Pinpoint the cell where the given text exists, returning its [X, Y] midpoint coordinate. 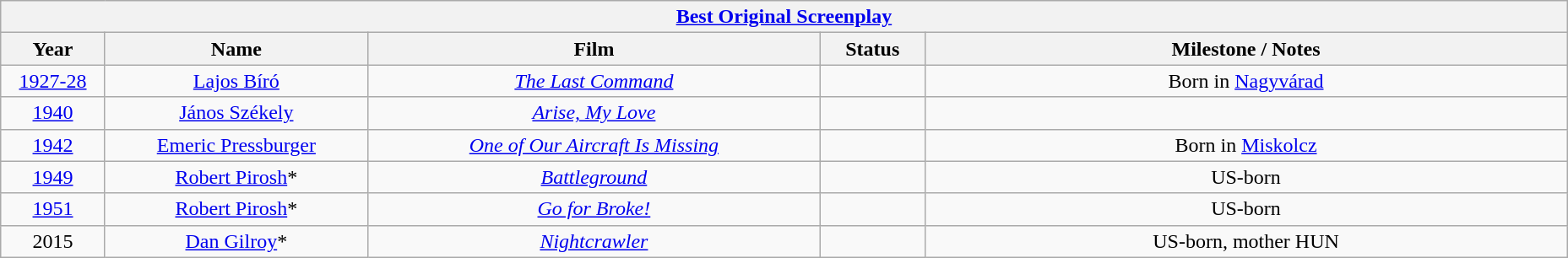
Year [53, 49]
The Last Command [594, 81]
Status [872, 49]
1949 [53, 177]
1951 [53, 209]
Dan Gilroy* [236, 241]
Film [594, 49]
Battleground [594, 177]
János Székely [236, 113]
Name [236, 49]
Milestone / Notes [1246, 49]
Lajos Bíró [236, 81]
One of Our Aircraft Is Missing [594, 145]
Born in Miskolcz [1246, 145]
Go for Broke! [594, 209]
1927-28 [53, 81]
Born in Nagyvárad [1246, 81]
1942 [53, 145]
Nightcrawler [594, 241]
Best Original Screenplay [784, 17]
2015 [53, 241]
1940 [53, 113]
Emeric Pressburger [236, 145]
Arise, My Love [594, 113]
US-born, mother HUN [1246, 241]
